Capture the cell that displays the provided text and extract its [x, y] central coordinate. 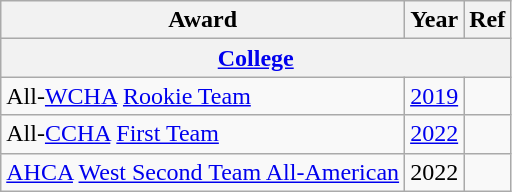
Year [434, 20]
AHCA West Second Team All-American [203, 172]
College [256, 58]
All-CCHA First Team [203, 134]
Award [203, 20]
All-WCHA Rookie Team [203, 96]
2019 [434, 96]
Ref [488, 20]
